Find where the given text appears and provide that cell's center as [X, Y] coordinate. 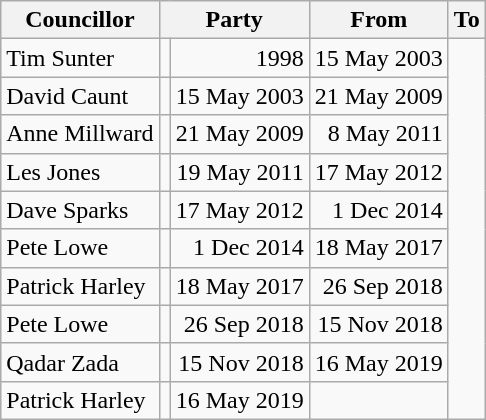
Anne Millward [80, 134]
To [466, 20]
Councillor [80, 20]
Qadar Zada [80, 362]
From [378, 20]
David Caunt [80, 96]
Les Jones [80, 172]
Dave Sparks [80, 210]
Party [234, 20]
19 May 2011 [240, 172]
Tim Sunter [80, 58]
1998 [240, 58]
8 May 2011 [378, 134]
